Return the [x, y] coordinate for the center point of the cell that contains the specified text.  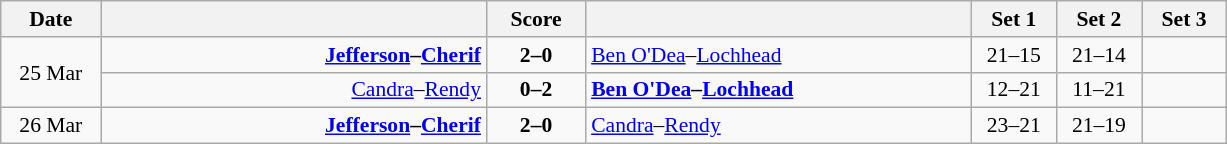
Set 1 [1014, 19]
25 Mar [51, 72]
0–2 [536, 90]
21–19 [1098, 126]
Date [51, 19]
Score [536, 19]
Set 3 [1184, 19]
21–15 [1014, 55]
12–21 [1014, 90]
26 Mar [51, 126]
Set 2 [1098, 19]
11–21 [1098, 90]
23–21 [1014, 126]
21–14 [1098, 55]
